Determine the [X, Y] coordinate at the center of the cell enclosing the given text.  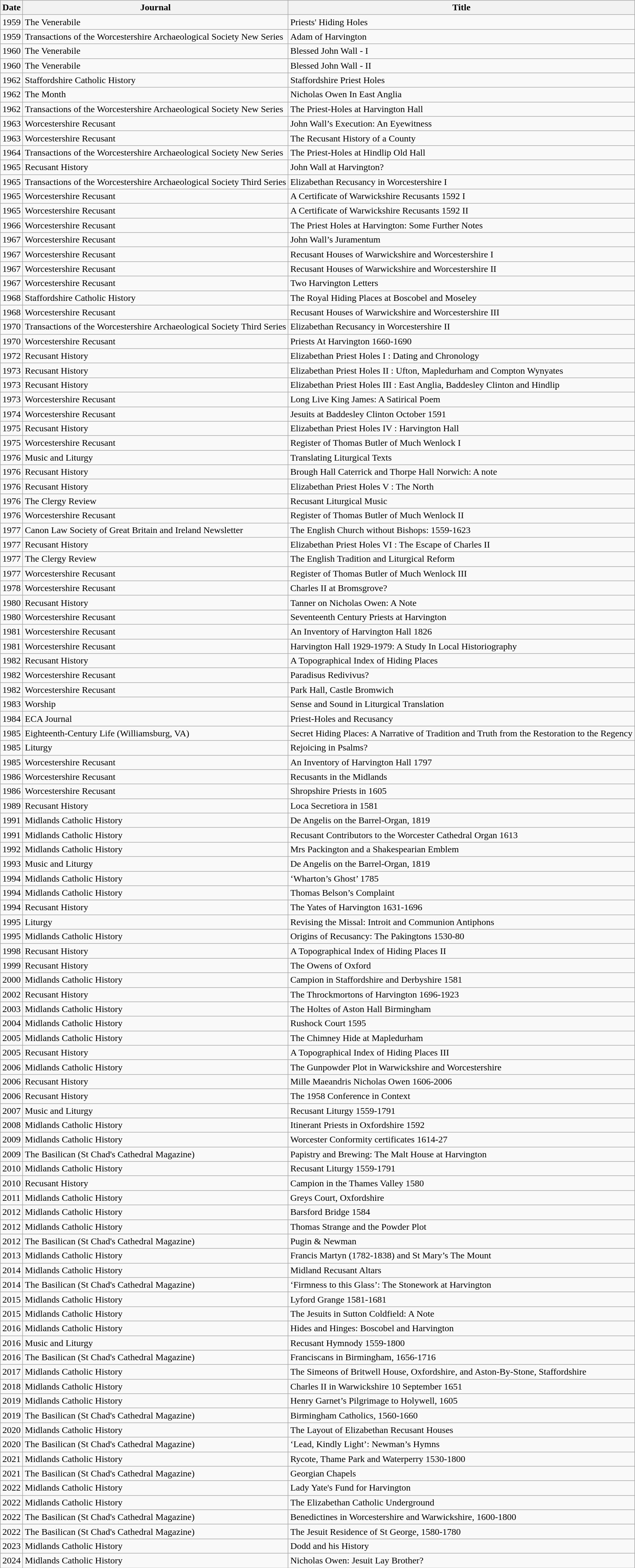
Campion in the Thames Valley 1580 [461, 1183]
Mille Maeandris Nicholas Owen 1606-2006 [461, 1081]
1966 [11, 225]
2017 [11, 1372]
Recusant Houses of Warwickshire and Worcestershire III [461, 312]
‘Wharton’s Ghost’ 1785 [461, 878]
2007 [11, 1111]
The Recusant History of a County [461, 138]
2018 [11, 1386]
Blessed John Wall - II [461, 66]
ECA Journal [156, 719]
‘Firmness to this Glass’: The Stonework at Harvington [461, 1285]
Elizabethan Recusancy in Worcestershire I [461, 182]
Seventeenth Century Priests at Harvington [461, 617]
The Gunpowder Plot in Warwickshire and Worcestershire [461, 1067]
The Owens of Oxford [461, 966]
Long Live King James: A Satirical Poem [461, 399]
Nicholas Owen: Jesuit Lay Brother? [461, 1560]
Shropshire Priests in 1605 [461, 791]
Mrs Packington and a Shakespearian Emblem [461, 849]
Origins of Recusancy: The Pakingtons 1530-80 [461, 937]
Birmingham Catholics, 1560-1660 [461, 1415]
The Priest Holes at Harvington: Some Further Notes [461, 225]
John Wall’s Juramentum [461, 240]
Pugin & Newman [461, 1241]
Itinerant Priests in Oxfordshire 1592 [461, 1125]
The 1958 Conference in Context [461, 1096]
Papistry and Brewing: The Malt House at Harvington [461, 1154]
Priests At Harvington 1660-1690 [461, 341]
The Jesuits in Sutton Coldfield: A Note [461, 1314]
Benedictines in Worcestershire and Warwickshire, 1600-1800 [461, 1517]
Date [11, 8]
‘Lead, Kindly Light’: Newman’s Hymns [461, 1444]
Staffordshire Priest Holes [461, 80]
2011 [11, 1198]
Lyford Grange 1581-1681 [461, 1299]
Two Harvington Letters [461, 283]
Campion in Staffordshire and Derbyshire 1581 [461, 980]
The Simeons of Britwell House, Oxfordshire, and Aston-By-Stone, Staffordshire [461, 1372]
Worship [156, 704]
The Chimney Hide at Mapledurham [461, 1038]
2003 [11, 1009]
Recusant Contributors to the Worcester Cathedral Organ 1613 [461, 835]
Adam of Harvington [461, 37]
Midland Recusant Altars [461, 1270]
The English Tradition and Liturgical Reform [461, 559]
The Priest-Holes at Harvington Hall [461, 109]
The Jesuit Residence of St George, 1580-1780 [461, 1531]
A Certificate of Warwickshire Recusants 1592 I [461, 196]
Nicholas Owen In East Anglia [461, 95]
Register of Thomas Butler of Much Wenlock II [461, 516]
Eighteenth-Century Life (Williamsburg, VA) [156, 733]
Dodd and his History [461, 1546]
Elizabethan Priest Holes V : The North [461, 487]
The Holtes of Aston Hall Birmingham [461, 1009]
Thomas Strange and the Powder Plot [461, 1227]
Elizabethan Priest Holes III : East Anglia, Baddesley Clinton and Hindlip [461, 385]
The English Church without Bishops: 1559-1623 [461, 530]
2002 [11, 994]
The Royal Hiding Places at Boscobel and Moseley [461, 298]
2023 [11, 1546]
Elizabethan Priest Holes VI : The Escape of Charles II [461, 545]
Charles II in Warwickshire 10 September 1651 [461, 1386]
Thomas Belson’s Complaint [461, 893]
1972 [11, 356]
Journal [156, 8]
1974 [11, 414]
Rejoicing in Psalms? [461, 748]
Barsford Bridge 1584 [461, 1212]
1964 [11, 153]
Recusant Hymnody 1559-1800 [461, 1343]
Harvington Hall 1929-1979: A Study In Local Historiography [461, 646]
John Wall’s Execution: An Eyewitness [461, 124]
Park Hall, Castle Bromwich [461, 690]
Elizabethan Priest Holes IV : Harvington Hall [461, 429]
Priests' Hiding Holes [461, 22]
1992 [11, 849]
Priest-Holes and Recusancy [461, 719]
An Inventory of Harvington Hall 1826 [461, 631]
An Inventory of Harvington Hall 1797 [461, 762]
Register of Thomas Butler of Much Wenlock III [461, 574]
2013 [11, 1256]
Translating Liturgical Texts [461, 458]
Rushock Court 1595 [461, 1023]
Canon Law Society of Great Britain and Ireland Newsletter [156, 530]
1998 [11, 951]
Revising the Missal: Introit and Communion Antiphons [461, 922]
Worcester Conformity certificates 1614-27 [461, 1140]
Brough Hall Caterrick and Thorpe Hall Norwich: A note [461, 472]
Charles II at Bromsgrove? [461, 588]
Elizabethan Recusancy in Worcestershire II [461, 327]
Title [461, 8]
Greys Court, Oxfordshire [461, 1198]
Register of Thomas Butler of Much Wenlock I [461, 443]
A Topographical Index of Hiding Places III [461, 1052]
The Throckmortons of Harvington 1696-1923 [461, 994]
Recusant Liturgical Music [461, 501]
The Priest-Holes at Hindlip Old Hall [461, 153]
1983 [11, 704]
The Yates of Harvington 1631-1696 [461, 908]
The Layout of Elizabethan Recusant Houses [461, 1430]
Recusant Houses of Warwickshire and Worcestershire I [461, 254]
Elizabethan Priest Holes II : Ufton, Mapledurham and Compton Wynyates [461, 370]
2024 [11, 1560]
1989 [11, 806]
Hides and Hinges: Boscobel and Harvington [461, 1328]
Tanner on Nicholas Owen: A Note [461, 602]
1978 [11, 588]
Elizabethan Priest Holes I : Dating and Chronology [461, 356]
2008 [11, 1125]
Jesuits at Baddesley Clinton October 1591 [461, 414]
The Elizabethan Catholic Underground [461, 1502]
1993 [11, 864]
Franciscans in Birmingham, 1656-1716 [461, 1358]
Blessed John Wall - I [461, 51]
John Wall at Harvington? [461, 167]
Sense and Sound in Liturgical Translation [461, 704]
Paradisus Redivivus? [461, 675]
2000 [11, 980]
Secret Hiding Places: A Narrative of Tradition and Truth from the Restoration to the Regency [461, 733]
1984 [11, 719]
Rycote, Thame Park and Waterperry 1530-1800 [461, 1459]
Recusant Houses of Warwickshire and Worcestershire II [461, 269]
Henry Garnet’s Pilgrimage to Holywell, 1605 [461, 1401]
A Topographical Index of Hiding Places II [461, 951]
Francis Martyn (1782-1838) and St Mary’s The Mount [461, 1256]
1999 [11, 966]
Georgian Chapels [461, 1473]
2004 [11, 1023]
Recusants in the Midlands [461, 777]
Lady Yate's Fund for Harvington [461, 1488]
The Month [156, 95]
A Topographical Index of Hiding Places [461, 661]
A Certificate of Warwickshire Recusants 1592 II [461, 211]
Loca Secretiora in 1581 [461, 806]
